Identify which cell holds the provided text, then report its [x, y] central coordinate. 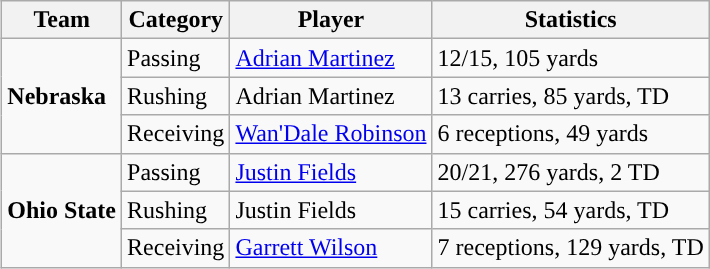
Ohio State [62, 210]
20/21, 276 yards, 2 TD [570, 172]
Team [62, 20]
12/15, 105 yards [570, 58]
Statistics [570, 20]
Nebraska [62, 96]
15 carries, 54 yards, TD [570, 210]
Wan'Dale Robinson [331, 134]
7 receptions, 129 yards, TD [570, 248]
Player [331, 20]
6 receptions, 49 yards [570, 134]
13 carries, 85 yards, TD [570, 96]
Garrett Wilson [331, 248]
Category [176, 20]
